Identify which cell holds the provided text, then report its (x, y) central coordinate. 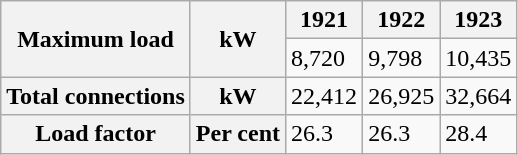
32,664 (478, 96)
1921 (324, 20)
1922 (402, 20)
22,412 (324, 96)
10,435 (478, 58)
1923 (478, 20)
28.4 (478, 134)
Per cent (238, 134)
8,720 (324, 58)
Total connections (96, 96)
Load factor (96, 134)
26,925 (402, 96)
Maximum load (96, 39)
9,798 (402, 58)
